Detect which cell encompasses the target text, then output its [X, Y] center coordinate. 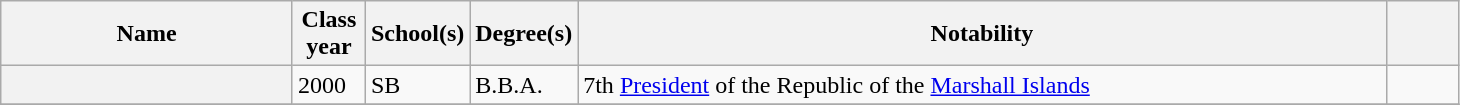
7th President of the Republic of the Marshall Islands [982, 85]
Notability [982, 34]
Degree(s) [524, 34]
Name [147, 34]
Class year [328, 34]
SB [417, 85]
School(s) [417, 34]
B.B.A. [524, 85]
2000 [328, 85]
